Pinpoint the cell where the given text exists, returning its (X, Y) midpoint coordinate. 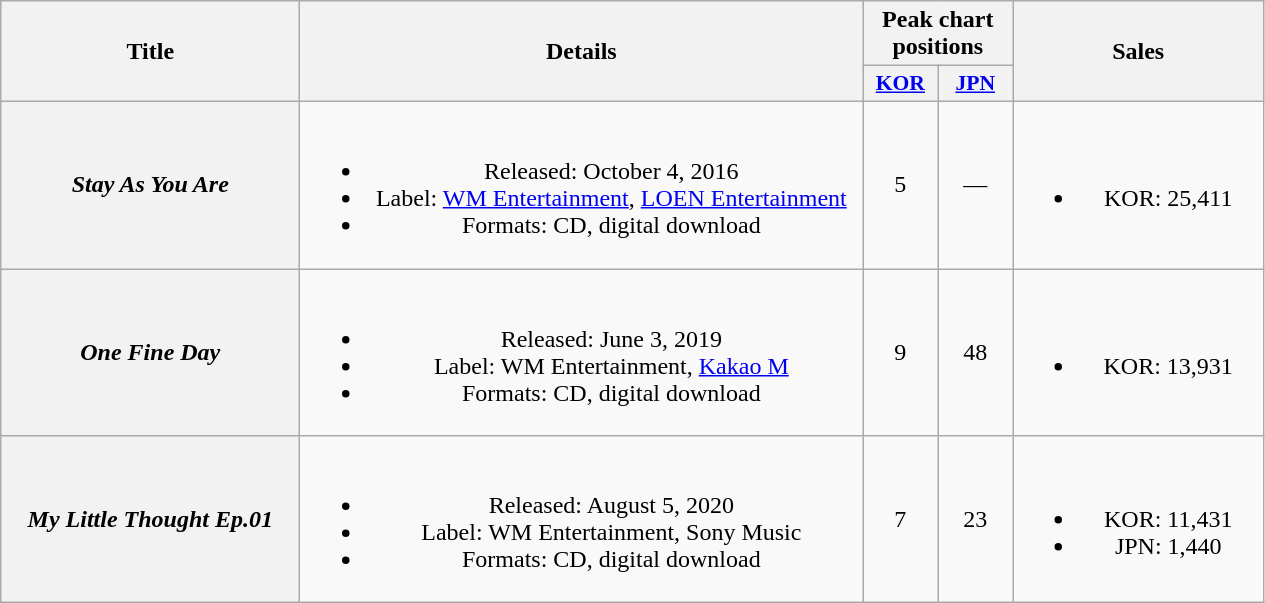
9 (900, 352)
Released: October 4, 2016Label: WM Entertainment, LOEN EntertainmentFormats: CD, digital download (582, 184)
Stay As You Are (150, 184)
KOR (900, 84)
Released: June 3, 2019Label: WM Entertainment, Kakao MFormats: CD, digital download (582, 352)
5 (900, 184)
My Little Thought Ep.01 (150, 520)
48 (976, 352)
JPN (976, 84)
Details (582, 52)
KOR: 25,411 (1138, 184)
Title (150, 52)
KOR: 13,931 (1138, 352)
Sales (1138, 52)
23 (976, 520)
7 (900, 520)
— (976, 184)
Released: August 5, 2020Label: WM Entertainment, Sony MusicFormats: CD, digital download (582, 520)
One Fine Day (150, 352)
Peak chart positions (938, 34)
KOR: 11,431JPN: 1,440 (1138, 520)
